Find where the given text appears and provide that cell's center as [X, Y] coordinate. 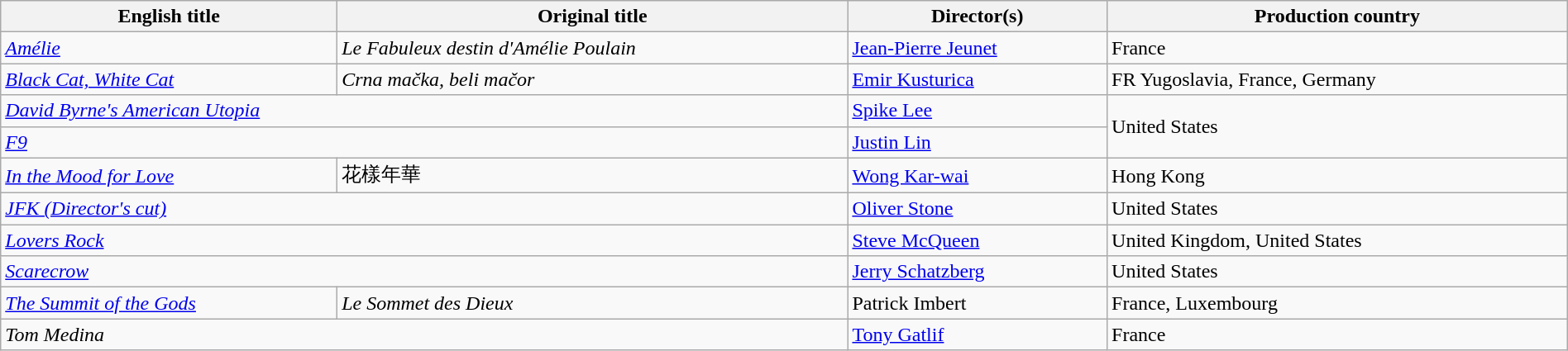
Emir Kusturica [978, 79]
Le Sommet des Dieux [592, 303]
Steve McQueen [978, 240]
Original title [592, 17]
Oliver Stone [978, 209]
FR Yugoslavia, France, Germany [1338, 79]
Scarecrow [424, 272]
Production country [1338, 17]
David Byrne's American Utopia [424, 111]
Jean-Pierre Jeunet [978, 48]
Amélie [169, 48]
Director(s) [978, 17]
Tony Gatlif [978, 334]
JFK (Director's cut) [424, 209]
France, Luxembourg [1338, 303]
Jerry Schatzberg [978, 272]
Black Cat, White Cat [169, 79]
Justin Lin [978, 142]
Le Fabuleux destin d'Amélie Poulain [592, 48]
Wong Kar-wai [978, 175]
Hong Kong [1338, 175]
English title [169, 17]
花樣年華 [592, 175]
Crna mačka, beli mačor [592, 79]
Tom Medina [424, 334]
F9 [424, 142]
Spike Lee [978, 111]
United Kingdom, United States [1338, 240]
Patrick Imbert [978, 303]
In the Mood for Love [169, 175]
Lovers Rock [424, 240]
The Summit of the Gods [169, 303]
